Identify which cell holds the provided text, then report its [x, y] central coordinate. 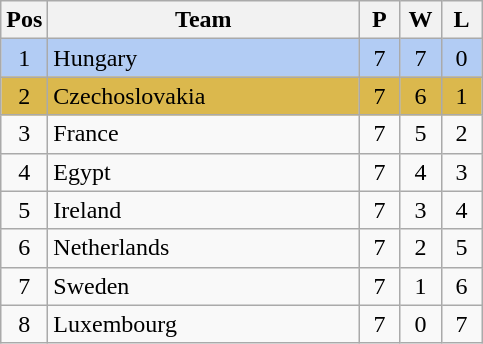
L [462, 20]
Pos [24, 20]
Sweden [204, 286]
Hungary [204, 58]
Ireland [204, 210]
Czechoslovakia [204, 96]
Egypt [204, 172]
Netherlands [204, 248]
Team [204, 20]
W [420, 20]
France [204, 134]
P [380, 20]
Luxembourg [204, 324]
8 [24, 324]
